Return [x, y] of the center of cell containing provided text 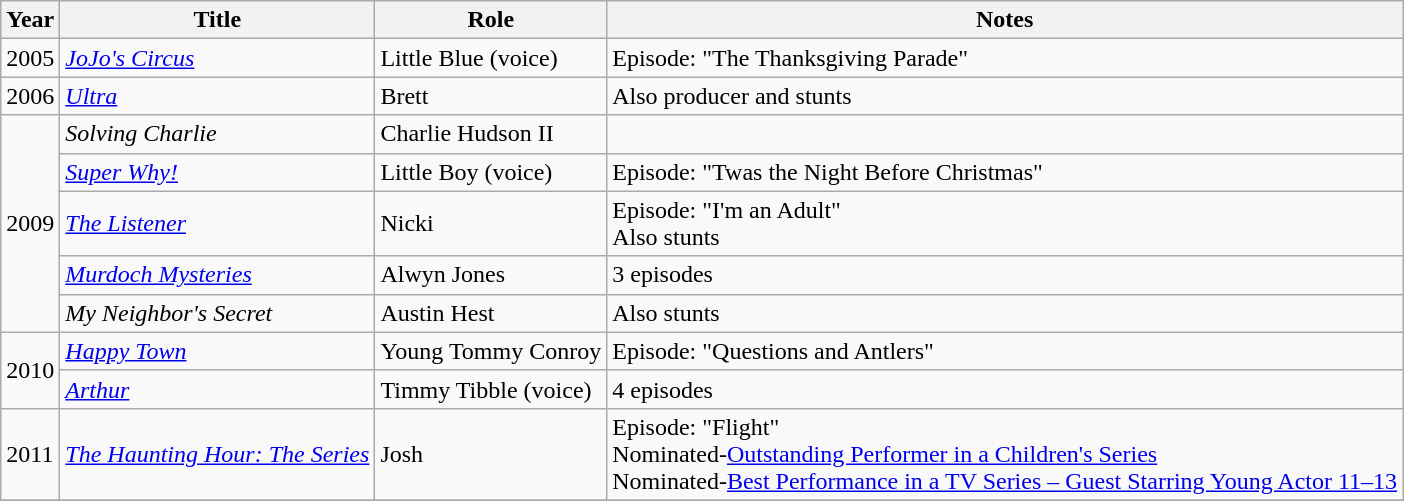
Ultra [218, 96]
Brett [491, 96]
Little Boy (voice) [491, 172]
The Listener [218, 224]
3 episodes [1005, 275]
Josh [491, 454]
2010 [30, 370]
Alwyn Jones [491, 275]
2011 [30, 454]
Super Why! [218, 172]
Young Tommy Conroy [491, 351]
2006 [30, 96]
Murdoch Mysteries [218, 275]
Episode: "Flight"Nominated-Outstanding Performer in a Children's SeriesNominated-Best Performance in a TV Series – Guest Starring Young Actor 11–13 [1005, 454]
Also stunts [1005, 313]
Episode: "The Thanksgiving Parade" [1005, 58]
2005 [30, 58]
2009 [30, 224]
Happy Town [218, 351]
Arthur [218, 389]
Nicki [491, 224]
Episode: "Twas the Night Before Christmas" [1005, 172]
Also producer and stunts [1005, 96]
JoJo's Circus [218, 58]
The Haunting Hour: The Series [218, 454]
Title [218, 20]
My Neighbor's Secret [218, 313]
Charlie Hudson II [491, 134]
Timmy Tibble (voice) [491, 389]
Year [30, 20]
Episode: "I'm an Adult"Also stunts [1005, 224]
Austin Hest [491, 313]
Role [491, 20]
Little Blue (voice) [491, 58]
4 episodes [1005, 389]
Episode: "Questions and Antlers" [1005, 351]
Notes [1005, 20]
Solving Charlie [218, 134]
